Pinpoint the cell where the given text exists, returning its (X, Y) midpoint coordinate. 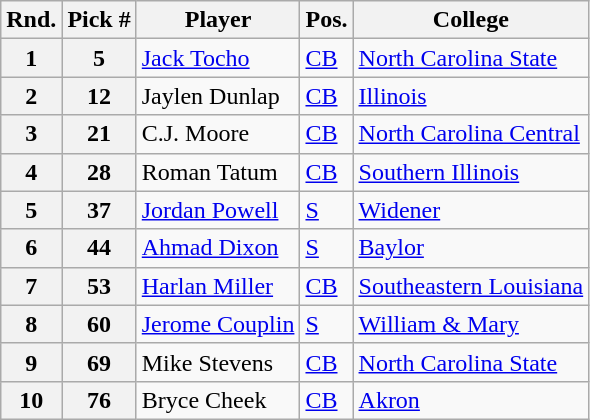
4 (32, 172)
9 (32, 362)
60 (99, 324)
Jaylen Dunlap (218, 96)
College (471, 20)
1 (32, 58)
6 (32, 248)
28 (99, 172)
Roman Tatum (218, 172)
Bryce Cheek (218, 400)
Illinois (471, 96)
76 (99, 400)
Pos. (326, 20)
Akron (471, 400)
Rnd. (32, 20)
Southern Illinois (471, 172)
William & Mary (471, 324)
Jack Tocho (218, 58)
69 (99, 362)
21 (99, 134)
North Carolina Central (471, 134)
53 (99, 286)
Mike Stevens (218, 362)
8 (32, 324)
7 (32, 286)
Jerome Couplin (218, 324)
Baylor (471, 248)
Jordan Powell (218, 210)
Player (218, 20)
2 (32, 96)
10 (32, 400)
Harlan Miller (218, 286)
3 (32, 134)
Widener (471, 210)
44 (99, 248)
Southeastern Louisiana (471, 286)
Ahmad Dixon (218, 248)
Pick # (99, 20)
C.J. Moore (218, 134)
37 (99, 210)
12 (99, 96)
